Detect which cell encompasses the target text, then output its (x, y) center coordinate. 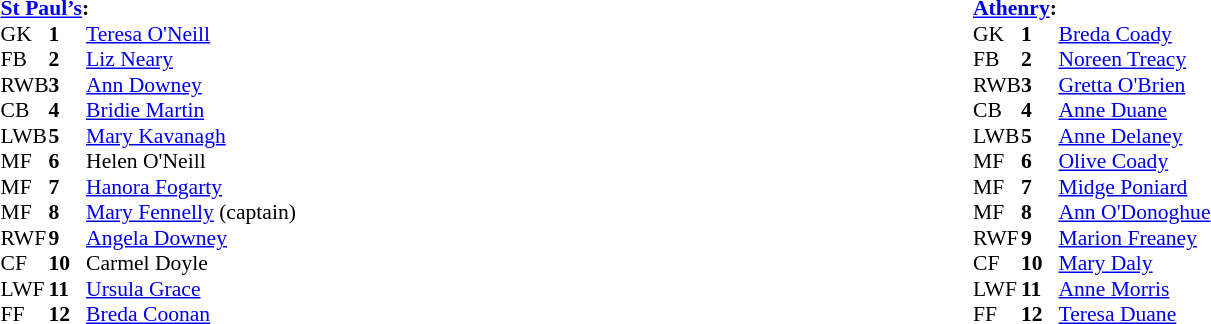
Gretta O'Brien (1134, 85)
Ann O'Donoghue (1134, 213)
Noreen Treacy (1134, 59)
Mary Fennelly (captain) (191, 213)
Teresa O'Neill (191, 34)
Anne Morris (1134, 289)
Carmel Doyle (191, 263)
Bridie Martin (191, 111)
Ann Downey (191, 85)
Anne Delaney (1134, 136)
Breda Coady (1134, 34)
Mary Daly (1134, 263)
Midge Poniard (1134, 187)
Angela Downey (191, 238)
Olive Coady (1134, 161)
Helen O'Neill (191, 161)
Hanora Fogarty (191, 187)
Liz Neary (191, 59)
Marion Freaney (1134, 238)
Mary Kavanagh (191, 136)
Anne Duane (1134, 111)
Ursula Grace (191, 289)
